Output the (x, y) coordinate of the center of the cell containing the given text.  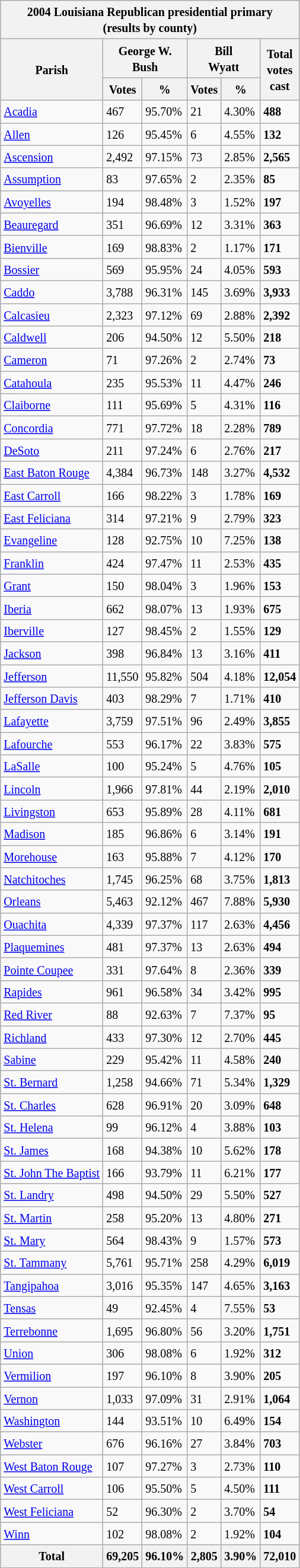
3,016 (123, 1285)
3,855 (280, 721)
4.58% (241, 1060)
95.50% (165, 1489)
398 (123, 653)
3.88% (241, 1127)
98.45% (165, 630)
11,550 (123, 675)
411 (280, 653)
628 (123, 1105)
96.80% (165, 1330)
97.24% (165, 450)
West Baton Rouge (52, 1466)
593 (280, 269)
217 (280, 450)
Natchitoches (52, 879)
205 (280, 1375)
St. Martin (52, 1218)
1.71% (241, 699)
7.37% (241, 1014)
4.47% (241, 383)
96.31% (165, 292)
2.28% (241, 428)
Evangeline (52, 540)
West Carroll (52, 1489)
116 (280, 405)
85 (280, 179)
2.36% (241, 969)
2.35% (241, 179)
95.53% (165, 383)
5,761 (123, 1263)
96 (204, 721)
29 (204, 1195)
95.70% (165, 111)
St. Mary (52, 1240)
185 (123, 834)
3.14% (241, 834)
163 (123, 856)
573 (280, 1240)
97.30% (165, 1037)
56 (204, 1330)
271 (280, 1218)
3.69% (241, 292)
653 (123, 811)
105 (280, 766)
Cameron (52, 360)
BillWyatt (224, 58)
3.16% (241, 653)
Bienville (52, 247)
Orleans (52, 901)
12,054 (280, 675)
69 (204, 315)
3,788 (123, 292)
424 (123, 563)
1.52% (241, 202)
2.73% (241, 1466)
3.31% (241, 224)
Vermilion (52, 1375)
Tensas (52, 1308)
98.29% (165, 699)
St. Helena (52, 1127)
1,258 (123, 1082)
Catahoula (52, 383)
1,695 (123, 1330)
1.78% (241, 495)
Richland (52, 1037)
Parish (52, 70)
410 (280, 699)
24 (204, 269)
5.34% (241, 1082)
1,966 (123, 789)
Bossier (52, 269)
132 (280, 134)
94.38% (165, 1150)
92.12% (165, 901)
3.84% (241, 1443)
171 (280, 247)
97.21% (165, 518)
Assumption (52, 179)
LaSalle (52, 766)
1.17% (241, 247)
Plaquemines (52, 946)
2,010 (280, 789)
2.88% (241, 315)
4.55% (241, 134)
339 (280, 969)
445 (280, 1037)
97.12% (165, 315)
George W.Bush (145, 58)
97.65% (165, 179)
2.91% (241, 1398)
107 (123, 1466)
177 (280, 1172)
27 (204, 1443)
323 (280, 518)
97.81% (165, 789)
93.51% (165, 1421)
1,033 (123, 1398)
98.07% (165, 608)
Jackson (52, 653)
18 (204, 428)
2.85% (241, 157)
246 (280, 383)
98.43% (165, 1240)
Concordia (52, 428)
145 (204, 292)
Caldwell (52, 337)
229 (123, 1060)
97.72% (165, 428)
Iberia (52, 608)
771 (123, 428)
49 (123, 1308)
6.49% (241, 1421)
1.55% (241, 630)
East Carroll (52, 495)
Jefferson (52, 675)
95.82% (165, 675)
95.35% (165, 1285)
4.65% (241, 1285)
4.76% (241, 766)
69,205 (123, 1556)
44 (204, 789)
31 (204, 1398)
312 (280, 1353)
54 (280, 1511)
3,759 (123, 721)
Franklin (52, 563)
28 (204, 811)
Lincoln (52, 789)
4.18% (241, 675)
6,019 (280, 1263)
4,339 (123, 924)
3.75% (241, 879)
104 (280, 1534)
194 (123, 202)
95.69% (165, 405)
4.30% (241, 111)
Terrebonne (52, 1330)
Vernon (52, 1398)
97.51% (165, 721)
Winn (52, 1534)
4.31% (241, 405)
East Baton Rouge (52, 473)
4,384 (123, 473)
96.91% (165, 1105)
103 (280, 1127)
575 (280, 744)
95.45% (165, 134)
4.29% (241, 1263)
117 (204, 924)
5.62% (241, 1150)
3.42% (241, 992)
21 (204, 111)
703 (280, 1443)
1,813 (280, 879)
97.64% (165, 969)
128 (123, 540)
314 (123, 518)
1,064 (280, 1398)
72,010 (280, 1556)
St. Charles (52, 1105)
403 (123, 699)
Totalvotescast (280, 70)
148 (204, 473)
Avoyelles (52, 202)
100 (123, 766)
Morehouse (52, 856)
96.73% (165, 473)
154 (280, 1421)
Pointe Coupee (52, 969)
Tangipahoa (52, 1285)
961 (123, 992)
St. Bernard (52, 1082)
96.84% (165, 653)
Lafayette (52, 721)
98.83% (165, 247)
2.70% (241, 1037)
Lafourche (52, 744)
96.58% (165, 992)
96.17% (165, 744)
494 (280, 946)
564 (123, 1240)
1.93% (241, 608)
4.80% (241, 1218)
7.88% (241, 901)
351 (123, 224)
Red River (52, 1014)
Allen (52, 134)
4.11% (241, 811)
Ouachita (52, 924)
7.25% (241, 540)
153 (280, 585)
96.12% (165, 1127)
2,323 (123, 315)
3.09% (241, 1105)
West Feliciana (52, 1511)
211 (123, 450)
1.96% (241, 585)
106 (123, 1489)
1,745 (123, 879)
2,805 (204, 1556)
Ascension (52, 157)
St. Tammany (52, 1263)
96.86% (165, 834)
95.42% (165, 1060)
2.79% (241, 518)
6.21% (241, 1172)
995 (280, 992)
92.45% (165, 1308)
99 (123, 1127)
2,392 (280, 315)
1.57% (241, 1240)
2.76% (241, 450)
Calcasieu (52, 315)
150 (123, 585)
110 (280, 1466)
331 (123, 969)
97.26% (165, 360)
95.24% (165, 766)
Sabine (52, 1060)
St. John The Baptist (52, 1172)
2.53% (241, 563)
2,492 (123, 157)
4.12% (241, 856)
96.30% (165, 1511)
191 (280, 834)
4.05% (241, 269)
433 (123, 1037)
St. James (52, 1150)
Webster (52, 1443)
88 (123, 1014)
2004 Louisiana Republican presidential primary(results by county) (150, 20)
481 (123, 946)
5,930 (280, 901)
DeSoto (52, 450)
68 (204, 879)
Livingston (52, 811)
2.74% (241, 360)
488 (280, 111)
93.79% (165, 1172)
97.09% (165, 1398)
147 (204, 1285)
96.25% (165, 879)
3.27% (241, 473)
363 (280, 224)
170 (280, 856)
553 (123, 744)
527 (280, 1195)
52 (123, 1511)
240 (280, 1060)
5,463 (123, 901)
789 (280, 428)
92.75% (165, 540)
20 (204, 1105)
676 (123, 1443)
Claiborne (52, 405)
95.95% (165, 269)
178 (280, 1150)
218 (280, 337)
East Feliciana (52, 518)
83 (123, 179)
95.20% (165, 1218)
235 (123, 383)
102 (123, 1534)
7.55% (241, 1308)
435 (280, 563)
1,751 (280, 1330)
206 (123, 337)
306 (123, 1353)
Total (52, 1556)
22 (204, 744)
2,565 (280, 157)
Jefferson Davis (52, 699)
95.71% (165, 1263)
Madison (52, 834)
1,329 (280, 1082)
Acadia (52, 111)
681 (280, 811)
4,456 (280, 924)
127 (123, 630)
3.20% (241, 1330)
96.16% (165, 1443)
126 (123, 134)
Union (52, 1353)
168 (123, 1150)
Beauregard (52, 224)
34 (204, 992)
Rapides (52, 992)
St. Landry (52, 1195)
3.70% (241, 1511)
2.49% (241, 721)
144 (123, 1421)
138 (280, 540)
569 (123, 269)
3,163 (280, 1285)
97.27% (165, 1466)
95.88% (165, 856)
Caddo (52, 292)
4,532 (280, 473)
504 (204, 675)
96.69% (165, 224)
Grant (52, 585)
97.47% (165, 563)
94.66% (165, 1082)
498 (123, 1195)
98.04% (165, 585)
95.89% (165, 811)
648 (280, 1105)
53 (280, 1308)
Washington (52, 1421)
98.48% (165, 202)
97.15% (165, 157)
3.83% (241, 744)
98.22% (165, 495)
Iberville (52, 630)
2.19% (241, 789)
3,933 (280, 292)
92.63% (165, 1014)
129 (280, 630)
675 (280, 608)
95 (280, 1014)
662 (123, 608)
4.50% (241, 1489)
